Locate the cell with the specified text and output its (X, Y) center coordinate. 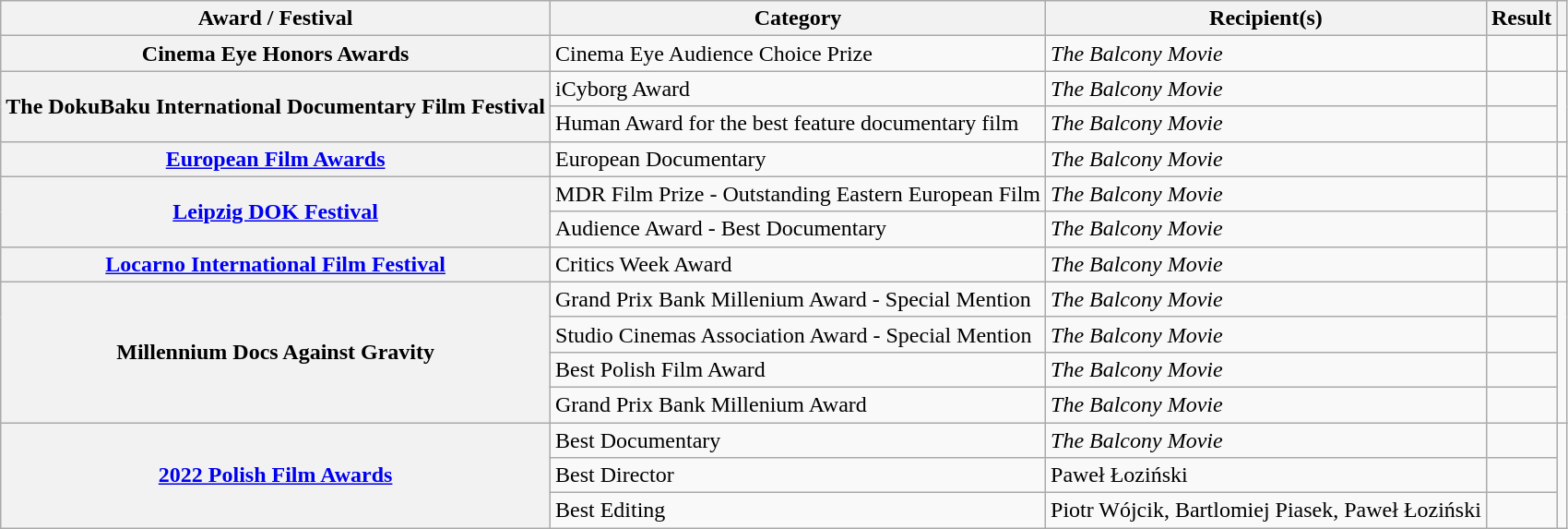
Millennium Docs Against Gravity (276, 352)
Best Director (799, 475)
Cinema Eye Audience Choice Prize (799, 54)
Audience Award - Best Documentary (799, 229)
European Documentary (799, 159)
Category (799, 18)
The DokuBaku International Documentary Film Festival (276, 106)
Studio Cinemas Association Award - Special Mention (799, 334)
2022 Polish Film Awards (276, 475)
Critics Week Award (799, 264)
Award / Festival (276, 18)
Cinema Eye Honors Awards (276, 54)
Grand Prix Bank Millenium Award - Special Mention (799, 299)
Leipzig DOK Festival (276, 211)
Grand Prix Bank Millenium Award (799, 404)
Piotr Wójcik, Bartlomiej Piasek, Paweł Łoziński (1266, 511)
Best Editing (799, 511)
Locarno International Film Festival (276, 264)
European Film Awards (276, 159)
Recipient(s) (1266, 18)
Human Award for the best feature documentary film (799, 124)
Paweł Łoziński (1266, 475)
Best Polish Film Award (799, 369)
Result (1521, 18)
iCyborg Award (799, 89)
Best Documentary (799, 440)
MDR Film Prize - Outstanding Eastern European Film (799, 194)
